Pinpoint the cell where the given text exists, returning its (X, Y) midpoint coordinate. 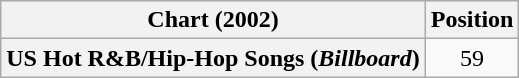
US Hot R&B/Hip-Hop Songs (Billboard) (213, 58)
Position (472, 20)
59 (472, 58)
Chart (2002) (213, 20)
